Extract the [X, Y] coordinate from the center of the cell holding the provided text.  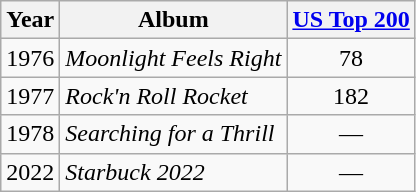
US Top 200 [351, 20]
Starbuck 2022 [174, 172]
1976 [30, 58]
Searching for a Thrill [174, 134]
Rock'n Roll Rocket [174, 96]
Year [30, 20]
Album [174, 20]
Moonlight Feels Right [174, 58]
78 [351, 58]
1977 [30, 96]
2022 [30, 172]
1978 [30, 134]
182 [351, 96]
